Extract the [X, Y] coordinate from the center of the cell holding the provided text.  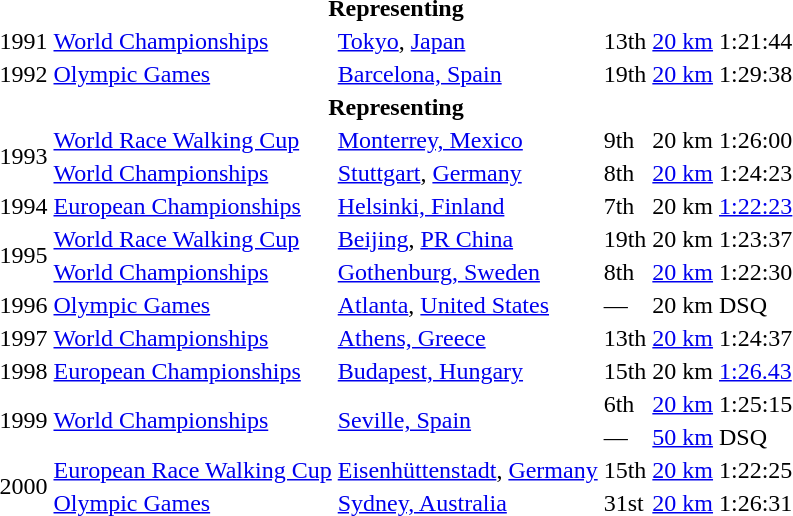
Beijing, PR China [468, 239]
Eisenhüttenstadt, Germany [468, 470]
Tokyo, Japan [468, 41]
Seville, Spain [468, 420]
9th [625, 140]
Helsinki, Finland [468, 206]
Stuttgart, Germany [468, 173]
50 km [683, 437]
7th [625, 206]
European Race Walking Cup [192, 470]
Athens, Greece [468, 338]
Atlanta, United States [468, 305]
Budapest, Hungary [468, 371]
Barcelona, Spain [468, 74]
Monterrey, Mexico [468, 140]
6th [625, 404]
Gothenburg, Sweden [468, 272]
